Output the (x, y) coordinate of the center of the cell containing the given text.  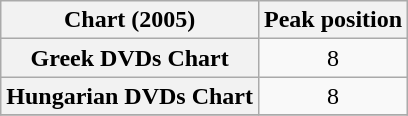
Hungarian DVDs Chart (130, 96)
Greek DVDs Chart (130, 58)
Peak position (334, 20)
Chart (2005) (130, 20)
